Find where the given text appears and provide that cell's center as [x, y] coordinate. 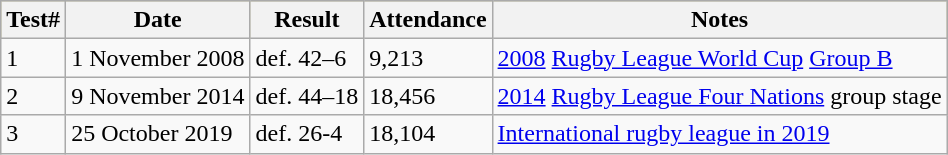
3 [34, 134]
def. 42–6 [307, 58]
18,456 [428, 96]
1 [34, 58]
1 November 2008 [158, 58]
18,104 [428, 134]
25 October 2019 [158, 134]
International rugby league in 2019 [720, 134]
Notes [720, 20]
Result [307, 20]
9 November 2014 [158, 96]
2 [34, 96]
2008 Rugby League World Cup Group B [720, 58]
def. 44–18 [307, 96]
Date [158, 20]
Attendance [428, 20]
Test# [34, 20]
9,213 [428, 58]
2014 Rugby League Four Nations group stage [720, 96]
def. 26-4 [307, 134]
